Find where the given text appears and provide that cell's center as (X, Y) coordinate. 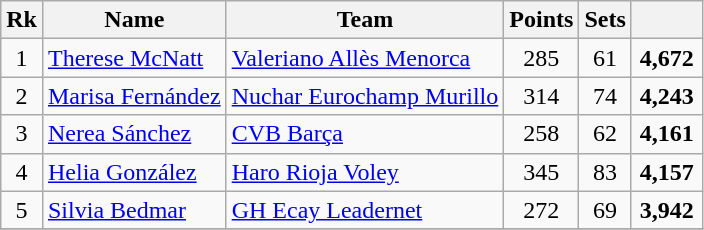
Marisa Fernández (134, 96)
Team (365, 20)
Helia González (134, 172)
83 (605, 172)
GH Ecay Leadernet (365, 210)
Therese McNatt (134, 58)
272 (542, 210)
Rk (22, 20)
258 (542, 134)
1 (22, 58)
4 (22, 172)
62 (605, 134)
4,161 (666, 134)
4,672 (666, 58)
314 (542, 96)
4,157 (666, 172)
61 (605, 58)
2 (22, 96)
285 (542, 58)
Silvia Bedmar (134, 210)
Haro Rioja Voley (365, 172)
Nuchar Eurochamp Murillo (365, 96)
69 (605, 210)
CVB Barça (365, 134)
345 (542, 172)
Nerea Sánchez (134, 134)
Points (542, 20)
Name (134, 20)
5 (22, 210)
74 (605, 96)
Sets (605, 20)
3 (22, 134)
Valeriano Allès Menorca (365, 58)
4,243 (666, 96)
3,942 (666, 210)
